Find where the given text appears and provide that cell's center as [X, Y] coordinate. 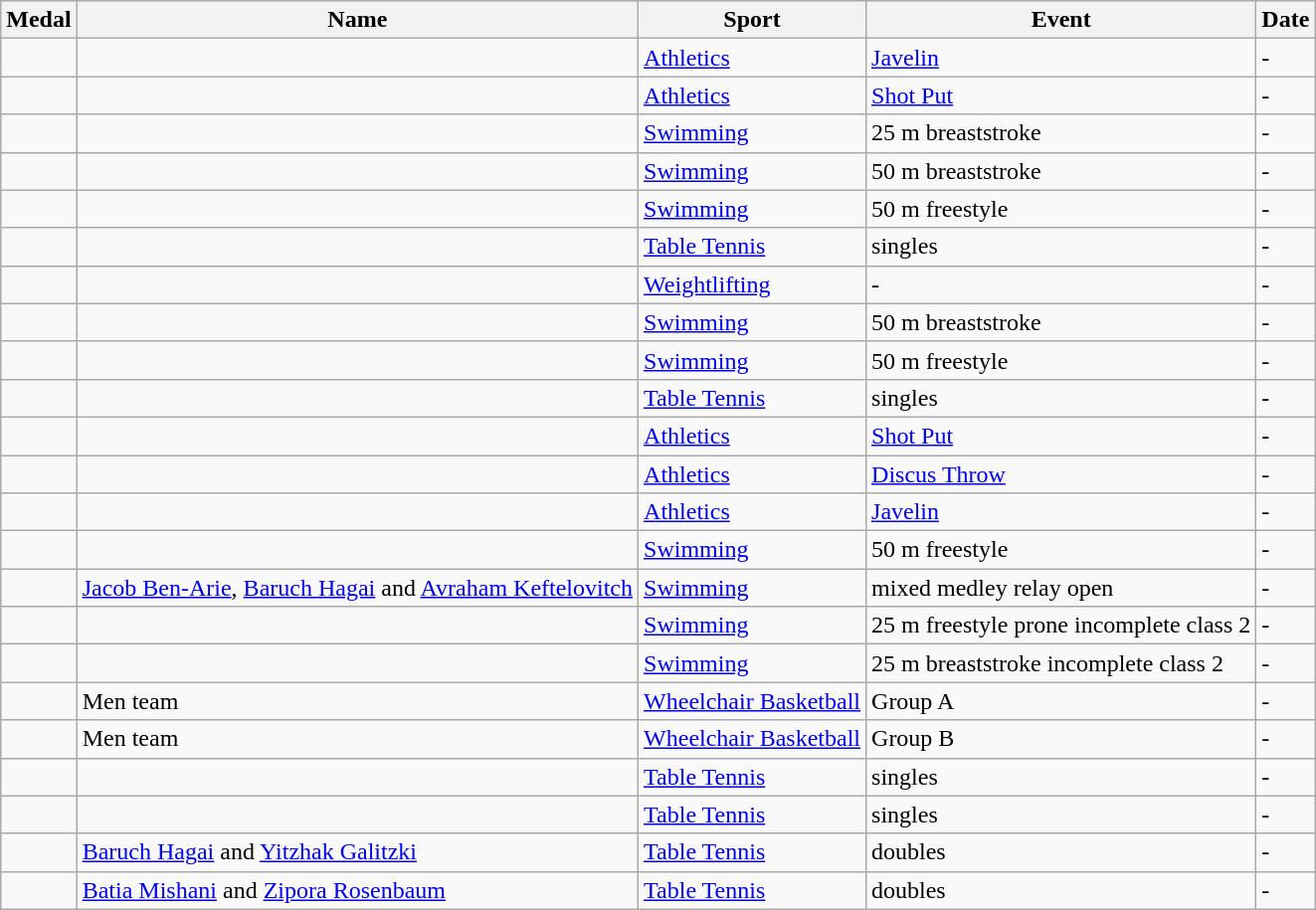
Medal [39, 20]
Date [1285, 20]
Batia Mishani and Zipora Rosenbaum [357, 890]
Weightlifting [752, 284]
Baruch Hagai and Yitzhak Galitzki [357, 852]
Jacob Ben-Arie, Baruch Hagai and Avraham Keftelovitch [357, 588]
Name [357, 20]
25 m freestyle prone incomplete class 2 [1061, 626]
Group B [1061, 739]
Discus Throw [1061, 474]
Event [1061, 20]
Sport [752, 20]
Group A [1061, 701]
25 m breaststroke [1061, 133]
mixed medley relay open [1061, 588]
25 m breaststroke incomplete class 2 [1061, 663]
